Output the (X, Y) coordinate of the center of the cell containing the given text.  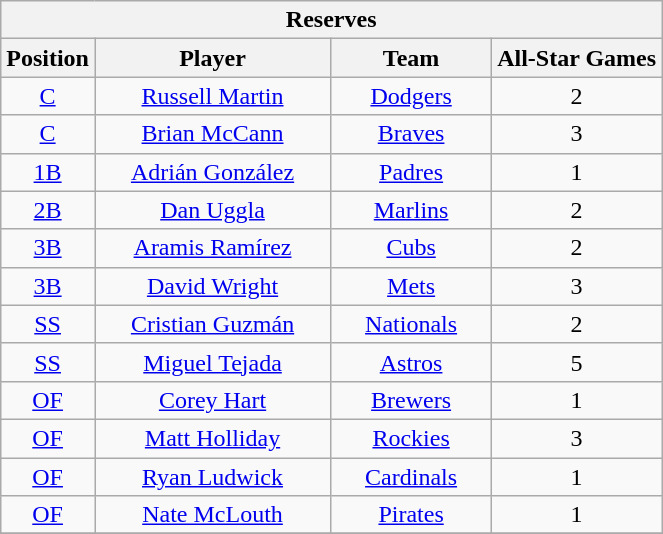
Miguel Tejada (212, 362)
Adrián González (212, 172)
Cristian Guzmán (212, 324)
All-Star Games (577, 58)
Reserves (332, 20)
Rockies (412, 438)
Marlins (412, 210)
1B (48, 172)
Padres (412, 172)
Player (212, 58)
Dodgers (412, 96)
Corey Hart (212, 400)
Brewers (412, 400)
Astros (412, 362)
Cubs (412, 248)
Dan Uggla (212, 210)
Cardinals (412, 477)
2B (48, 210)
David Wright (212, 286)
Braves (412, 134)
Nationals (412, 324)
Pirates (412, 515)
Mets (412, 286)
Russell Martin (212, 96)
5 (577, 362)
Brian McCann (212, 134)
Aramis Ramírez (212, 248)
Matt Holliday (212, 438)
Position (48, 58)
Nate McLouth (212, 515)
Ryan Ludwick (212, 477)
Team (412, 58)
